Capture the cell that displays the provided text and extract its [x, y] central coordinate. 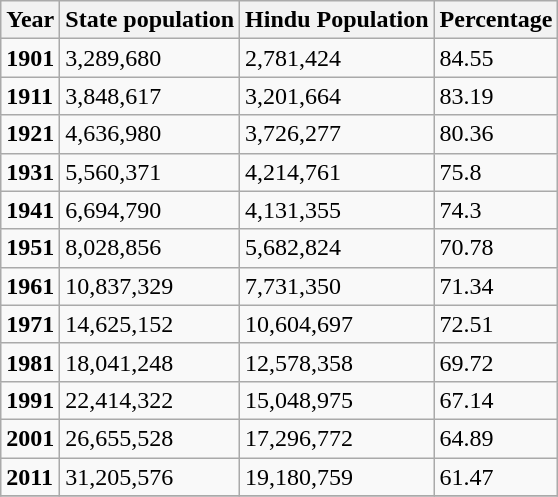
18,041,248 [150, 362]
6,694,790 [150, 210]
1971 [30, 324]
26,655,528 [150, 438]
67.14 [496, 400]
2,781,424 [337, 58]
4,636,980 [150, 134]
1991 [30, 400]
1901 [30, 58]
10,837,329 [150, 286]
3,201,664 [337, 96]
4,131,355 [337, 210]
61.47 [496, 477]
72.51 [496, 324]
1941 [30, 210]
80.36 [496, 134]
12,578,358 [337, 362]
State population [150, 20]
3,289,680 [150, 58]
19,180,759 [337, 477]
1981 [30, 362]
4,214,761 [337, 172]
1931 [30, 172]
14,625,152 [150, 324]
1951 [30, 248]
71.34 [496, 286]
1961 [30, 286]
69.72 [496, 362]
15,048,975 [337, 400]
22,414,322 [150, 400]
Hindu Population [337, 20]
31,205,576 [150, 477]
74.3 [496, 210]
17,296,772 [337, 438]
3,848,617 [150, 96]
83.19 [496, 96]
75.8 [496, 172]
Year [30, 20]
64.89 [496, 438]
7,731,350 [337, 286]
70.78 [496, 248]
5,560,371 [150, 172]
5,682,824 [337, 248]
2011 [30, 477]
Percentage [496, 20]
1911 [30, 96]
84.55 [496, 58]
10,604,697 [337, 324]
1921 [30, 134]
3,726,277 [337, 134]
8,028,856 [150, 248]
2001 [30, 438]
